Find where the given text appears and provide that cell's center as [X, Y] coordinate. 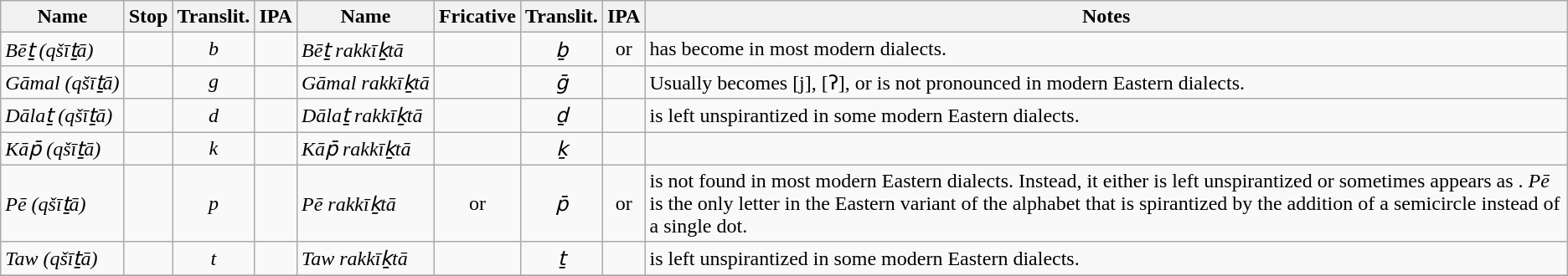
b [214, 49]
p [214, 203]
Fricative [477, 17]
Stop [148, 17]
Bēṯ (qšīṯā) [62, 49]
has become in most modern dialects. [1106, 49]
Usually becomes [j], [ʔ], or is not pronounced in modern Eastern dialects. [1106, 82]
p̄ [561, 203]
g [214, 82]
ḡ [561, 82]
ḵ [561, 149]
Dālaṯ rakkīḵtā [365, 115]
Taw rakkīḵtā [365, 258]
Gāmal (qšīṯā) [62, 82]
t [214, 258]
ṯ [561, 258]
Pē rakkīḵtā [365, 203]
ḇ [561, 49]
Gāmal rakkīḵtā [365, 82]
k [214, 149]
d [214, 115]
Bēṯ rakkīḵtā [365, 49]
Dālaṯ (qšīṯā) [62, 115]
Kāp̄ rakkīḵtā [365, 149]
ḏ [561, 115]
Pē (qšīṯā) [62, 203]
Taw (qšīṯā) [62, 258]
Notes [1106, 17]
Kāp̄ (qšīṯā) [62, 149]
